Find where the given text appears and provide that cell's center as [X, Y] coordinate. 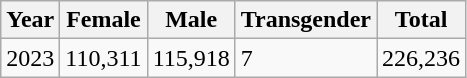
7 [306, 58]
Female [104, 20]
Male [191, 20]
Transgender [306, 20]
226,236 [422, 58]
115,918 [191, 58]
110,311 [104, 58]
Total [422, 20]
2023 [30, 58]
Year [30, 20]
